Locate the cell with the specified text and output its (x, y) center coordinate. 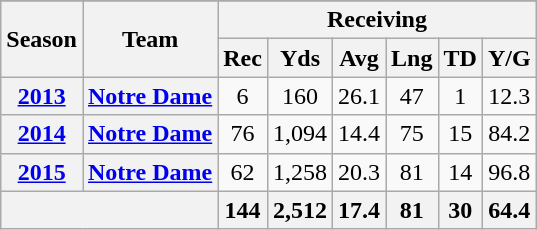
75 (412, 134)
64.4 (509, 210)
17.4 (360, 210)
Team (150, 39)
144 (243, 210)
2,512 (300, 210)
20.3 (360, 172)
12.3 (509, 96)
Yds (300, 58)
30 (460, 210)
TD (460, 58)
Y/G (509, 58)
62 (243, 172)
Avg (360, 58)
1 (460, 96)
6 (243, 96)
160 (300, 96)
Rec (243, 58)
2015 (42, 172)
14.4 (360, 134)
14 (460, 172)
84.2 (509, 134)
1,094 (300, 134)
2014 (42, 134)
2013 (42, 96)
47 (412, 96)
1,258 (300, 172)
15 (460, 134)
96.8 (509, 172)
Season (42, 39)
76 (243, 134)
26.1 (360, 96)
Receiving (377, 20)
Lng (412, 58)
